For the text-containing cell, return its midpoint in (x, y) coordinate format. 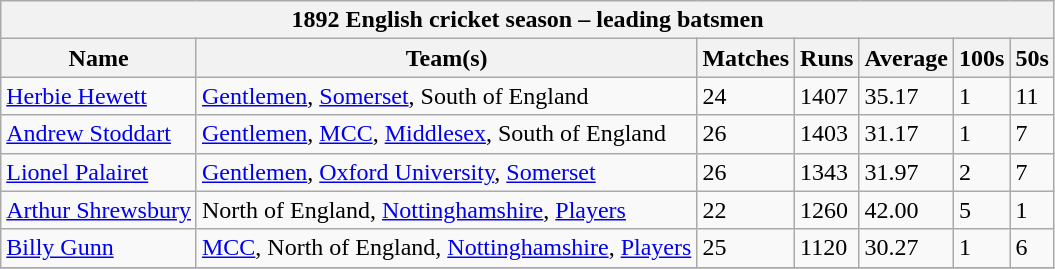
50s (1032, 58)
Billy Gunn (99, 248)
Andrew Stoddart (99, 134)
1120 (827, 248)
31.17 (906, 134)
Gentlemen, MCC, Middlesex, South of England (446, 134)
Name (99, 58)
100s (982, 58)
11 (1032, 96)
1403 (827, 134)
2 (982, 172)
Herbie Hewett (99, 96)
1260 (827, 210)
5 (982, 210)
30.27 (906, 248)
North of England, Nottinghamshire, Players (446, 210)
Team(s) (446, 58)
25 (746, 248)
Gentlemen, Oxford University, Somerset (446, 172)
Average (906, 58)
35.17 (906, 96)
1407 (827, 96)
22 (746, 210)
6 (1032, 248)
24 (746, 96)
Arthur Shrewsbury (99, 210)
31.97 (906, 172)
Runs (827, 58)
Matches (746, 58)
1343 (827, 172)
MCC, North of England, Nottinghamshire, Players (446, 248)
42.00 (906, 210)
1892 English cricket season – leading batsmen (528, 20)
Lionel Palairet (99, 172)
Gentlemen, Somerset, South of England (446, 96)
